Return the [X, Y] coordinate for the center point of the cell that contains the specified text.  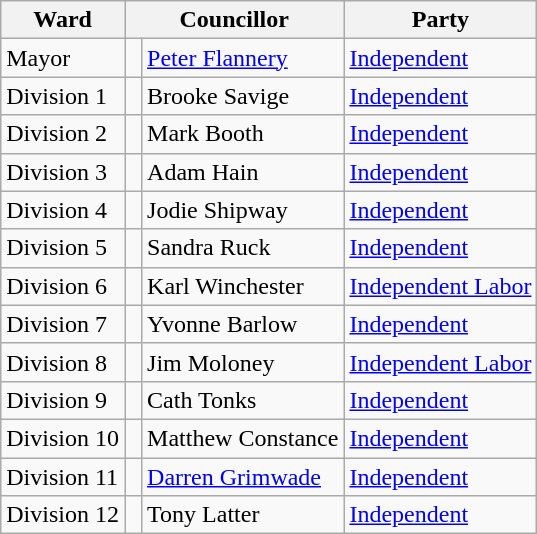
Mark Booth [243, 134]
Division 5 [63, 248]
Jim Moloney [243, 362]
Ward [63, 20]
Division 6 [63, 286]
Division 2 [63, 134]
Division 8 [63, 362]
Party [440, 20]
Yvonne Barlow [243, 324]
Adam Hain [243, 172]
Division 9 [63, 400]
Division 7 [63, 324]
Division 3 [63, 172]
Division 4 [63, 210]
Councillor [234, 20]
Cath Tonks [243, 400]
Division 11 [63, 477]
Division 10 [63, 438]
Karl Winchester [243, 286]
Matthew Constance [243, 438]
Peter Flannery [243, 58]
Division 1 [63, 96]
Brooke Savige [243, 96]
Mayor [63, 58]
Division 12 [63, 515]
Darren Grimwade [243, 477]
Tony Latter [243, 515]
Jodie Shipway [243, 210]
Sandra Ruck [243, 248]
